Pinpoint the cell where the given text exists, returning its [X, Y] midpoint coordinate. 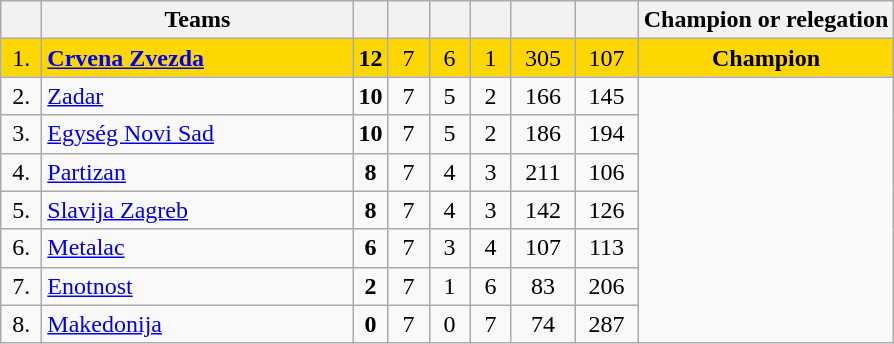
74 [543, 324]
194 [607, 134]
305 [543, 58]
83 [543, 286]
Metalac [198, 248]
4. [22, 172]
Teams [198, 20]
145 [607, 96]
Partizan [198, 172]
Crvena Zvezda [198, 58]
8. [22, 324]
Egység Novi Sad [198, 134]
106 [607, 172]
Champion or relegation [766, 20]
287 [607, 324]
186 [543, 134]
206 [607, 286]
113 [607, 248]
3. [22, 134]
Slavija Zagreb [198, 210]
1. [22, 58]
2. [22, 96]
12 [370, 58]
Zadar [198, 96]
Enotnost [198, 286]
211 [543, 172]
6. [22, 248]
5. [22, 210]
Makedonija [198, 324]
Champion [766, 58]
126 [607, 210]
166 [543, 96]
142 [543, 210]
7. [22, 286]
